Locate the cell with the specified text and output its (X, Y) center coordinate. 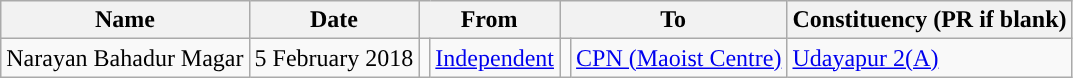
5 February 2018 (334, 58)
To (674, 20)
Narayan Bahadur Magar (125, 58)
From (490, 20)
Independent (495, 58)
Name (125, 20)
Udayapur 2(A) (930, 58)
Date (334, 20)
CPN (Maoist Centre) (679, 58)
Constituency (PR if blank) (930, 20)
